Return [x, y] of the center of cell containing provided text 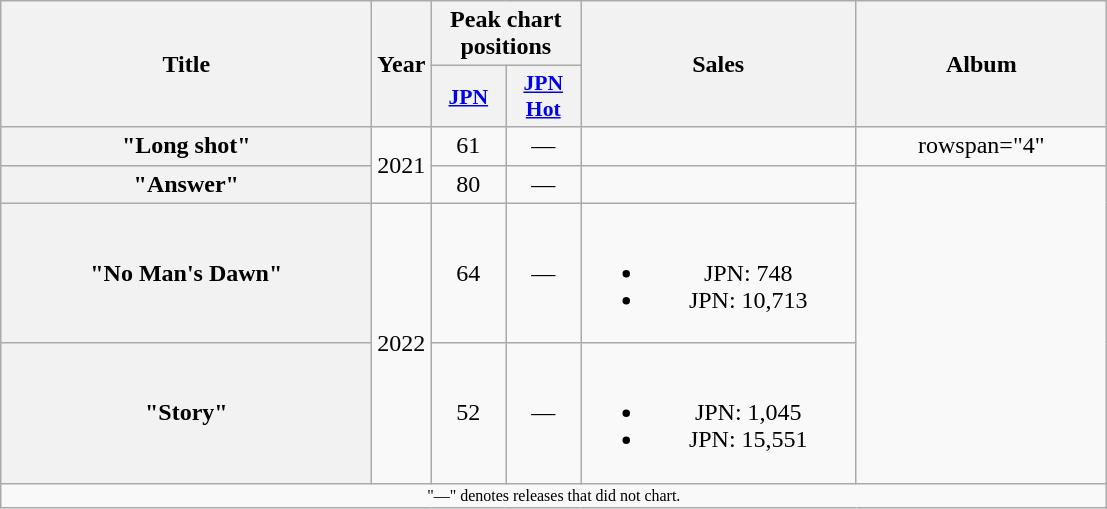
"Story" [186, 413]
Sales [718, 64]
Title [186, 64]
JPNHot [544, 96]
rowspan="4" [982, 146]
Peak chartpositions [506, 34]
JPN [468, 96]
61 [468, 146]
"No Man's Dawn" [186, 273]
JPN: 748 JPN: 10,713 [718, 273]
"—" denotes releases that did not chart. [554, 495]
2022 [402, 343]
Year [402, 64]
JPN: 1,045 JPN: 15,551 [718, 413]
52 [468, 413]
Album [982, 64]
80 [468, 184]
"Long shot" [186, 146]
64 [468, 273]
"Answer" [186, 184]
2021 [402, 165]
